Identify which cell holds the provided text, then report its [x, y] central coordinate. 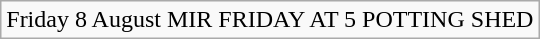
Friday 8 August MIR FRIDAY AT 5 POTTING SHED [270, 20]
